For the text-containing cell, return its midpoint in [X, Y] coordinate format. 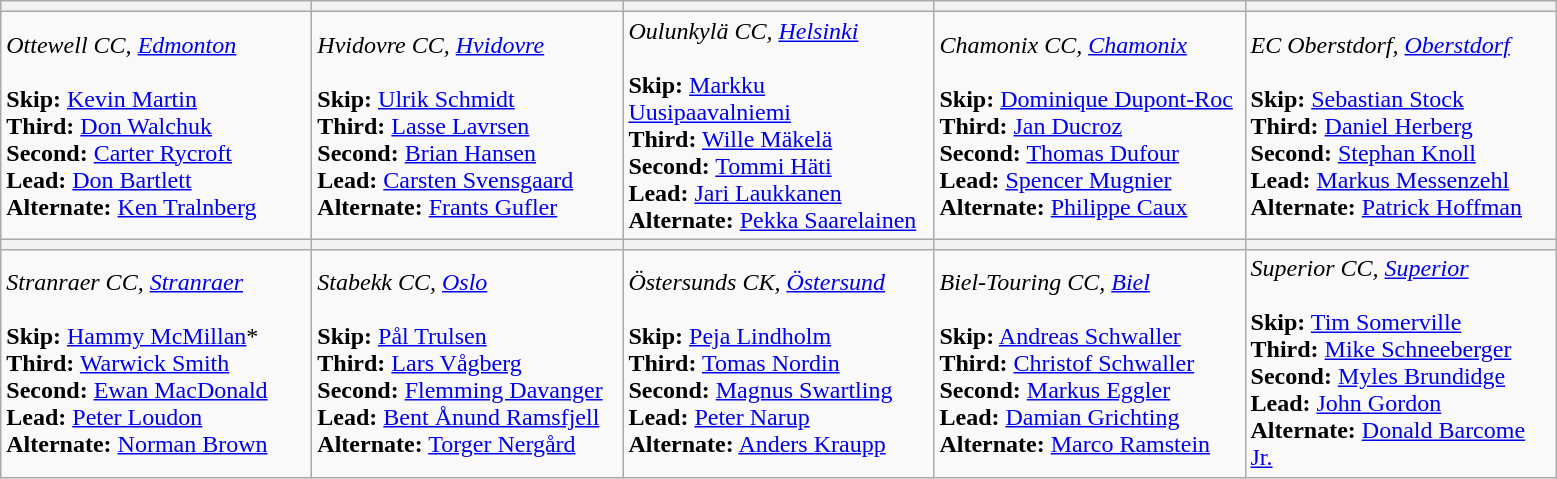
Biel-Touring CC, BielSkip: Andreas Schwaller Third: Christof Schwaller Second: Markus Eggler Lead: Damian Grichting Alternate: Marco Ramstein [1090, 364]
Hvidovre CC, HvidovreSkip: Ulrik Schmidt Third: Lasse Lavrsen Second: Brian Hansen Lead: Carsten Svensgaard Alternate: Frants Gufler [468, 126]
Ottewell CC, EdmontonSkip: Kevin Martin Third: Don Walchuk Second: Carter Rycroft Lead: Don Bartlett Alternate: Ken Tralnberg [156, 126]
Stabekk CC, OsloSkip: Pål Trulsen Third: Lars Vågberg Second: Flemming Davanger Lead: Bent Ånund Ramsfjell Alternate: Torger Nergård [468, 364]
Oulunkylä CC, HelsinkiSkip: Markku Uusipaavalniemi Third: Wille Mäkelä Second: Tommi Häti Lead: Jari Laukkanen Alternate: Pekka Saarelainen [778, 126]
Östersunds CK, ÖstersundSkip: Peja Lindholm Third: Tomas Nordin Second: Magnus Swartling Lead: Peter Narup Alternate: Anders Kraupp [778, 364]
Chamonix CC, ChamonixSkip: Dominique Dupont-Roc Third: Jan Ducroz Second: Thomas Dufour Lead: Spencer Mugnier Alternate: Philippe Caux [1090, 126]
Superior CC, SuperiorSkip: Tim Somerville Third: Mike Schneeberger Second: Myles Brundidge Lead: John Gordon Alternate: Donald Barcome Jr. [1400, 364]
Stranraer CC, StranraerSkip: Hammy McMillan* Third: Warwick Smith Second: Ewan MacDonald Lead: Peter Loudon Alternate: Norman Brown [156, 364]
EC Oberstdorf, OberstdorfSkip: Sebastian Stock Third: Daniel Herberg Second: Stephan Knoll Lead: Markus Messenzehl Alternate: Patrick Hoffman [1400, 126]
